Determine the [x, y] coordinate at the center of the cell enclosing the given text.  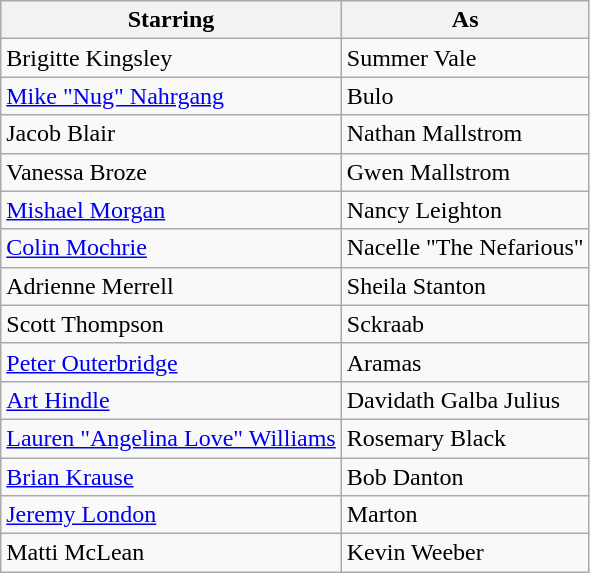
Marton [465, 515]
Sckraab [465, 324]
Mike "Nug" Nahrgang [171, 96]
Summer Vale [465, 58]
Matti McLean [171, 553]
Kevin Weeber [465, 553]
Scott Thompson [171, 324]
Jeremy London [171, 515]
Peter Outerbridge [171, 362]
Rosemary Black [465, 438]
Colin Mochrie [171, 248]
Adrienne Merrell [171, 286]
Art Hindle [171, 400]
Mishael Morgan [171, 210]
Aramas [465, 362]
Bob Danton [465, 477]
Davidath Galba Julius [465, 400]
Nancy Leighton [465, 210]
Jacob Blair [171, 134]
Nathan Mallstrom [465, 134]
Starring [171, 20]
Brian Krause [171, 477]
Bulo [465, 96]
Vanessa Broze [171, 172]
Nacelle "The Nefarious" [465, 248]
Sheila Stanton [465, 286]
Lauren "Angelina Love" Williams [171, 438]
As [465, 20]
Gwen Mallstrom [465, 172]
Brigitte Kingsley [171, 58]
